Search for the cell housing the specified text and yield its (X, Y) center coordinate. 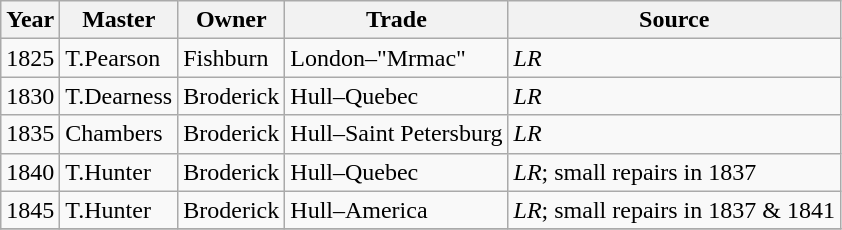
London–"Mrmac" (396, 58)
Source (674, 20)
Chambers (119, 134)
1835 (30, 134)
T.Pearson (119, 58)
LR; small repairs in 1837 (674, 172)
Trade (396, 20)
1830 (30, 96)
Hull–America (396, 210)
1825 (30, 58)
Master (119, 20)
LR; small repairs in 1837 & 1841 (674, 210)
1840 (30, 172)
Owner (232, 20)
Year (30, 20)
Hull–Saint Petersburg (396, 134)
T.Dearness (119, 96)
Fishburn (232, 58)
1845 (30, 210)
